For the text-containing cell, return its midpoint in [X, Y] coordinate format. 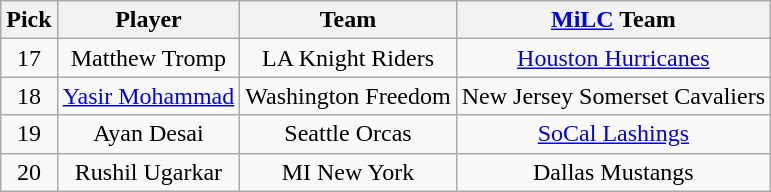
Seattle Orcas [348, 134]
Matthew Tromp [148, 58]
LA Knight Riders [348, 58]
MiLC Team [613, 20]
17 [29, 58]
Yasir Mohammad [148, 96]
SoCal Lashings [613, 134]
Ayan Desai [148, 134]
18 [29, 96]
New Jersey Somerset Cavaliers [613, 96]
Team [348, 20]
Dallas Mustangs [613, 172]
MI New York [348, 172]
19 [29, 134]
Washington Freedom [348, 96]
Houston Hurricanes [613, 58]
Rushil Ugarkar [148, 172]
20 [29, 172]
Pick [29, 20]
Player [148, 20]
